Search for the cell housing the specified text and yield its (x, y) center coordinate. 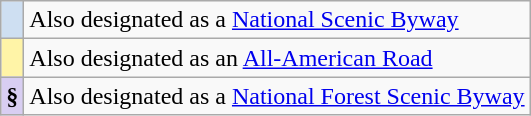
Also designated as an All-American Road (277, 58)
§ (12, 96)
Also designated as a National Scenic Byway (277, 20)
Also designated as a National Forest Scenic Byway (277, 96)
